Find where the given text appears and provide that cell's center as [x, y] coordinate. 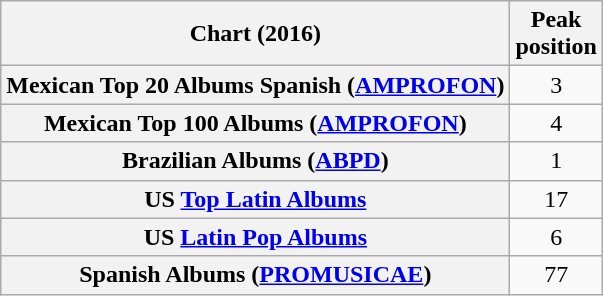
US Latin Pop Albums [256, 237]
4 [556, 123]
Brazilian Albums (ABPD) [256, 161]
Mexican Top 20 Albums Spanish (AMPROFON) [256, 85]
77 [556, 275]
1 [556, 161]
Chart (2016) [256, 34]
Spanish Albums (PROMUSICAE) [256, 275]
US Top Latin Albums [256, 199]
Mexican Top 100 Albums (AMPROFON) [256, 123]
17 [556, 199]
6 [556, 237]
3 [556, 85]
Peakposition [556, 34]
